Return the (X, Y) coordinate for the center point of the cell that contains the specified text.  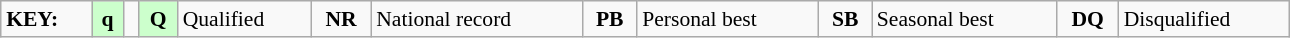
q (108, 19)
DQ (1088, 19)
Disqualified (1204, 19)
National record (476, 19)
NR (341, 19)
Seasonal best (964, 19)
PB (610, 19)
Q (158, 19)
SB (846, 19)
Qualified (244, 19)
Personal best (728, 19)
KEY: (46, 19)
